Return (x, y) of the center of cell containing provided text 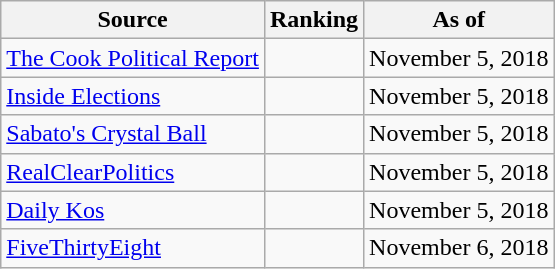
Daily Kos (133, 210)
Ranking (314, 20)
FiveThirtyEight (133, 248)
Inside Elections (133, 96)
Source (133, 20)
RealClearPolitics (133, 172)
November 6, 2018 (459, 248)
As of (459, 20)
The Cook Political Report (133, 58)
Sabato's Crystal Ball (133, 134)
